Locate the cell with the specified text and output its [X, Y] center coordinate. 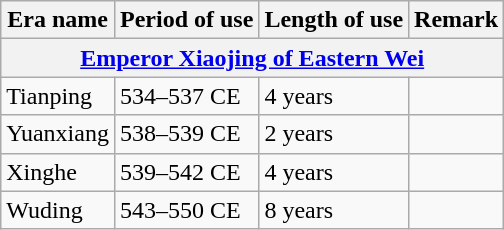
Yuanxiang [58, 134]
Tianping [58, 96]
Wuding [58, 210]
534–537 CE [186, 96]
Period of use [186, 20]
Xinghe [58, 172]
Era name [58, 20]
538–539 CE [186, 134]
8 years [334, 210]
2 years [334, 134]
539–542 CE [186, 172]
Emperor Xiaojing of Eastern Wei [252, 58]
543–550 CE [186, 210]
Length of use [334, 20]
Remark [456, 20]
